Locate the cell with the specified text and output its [x, y] center coordinate. 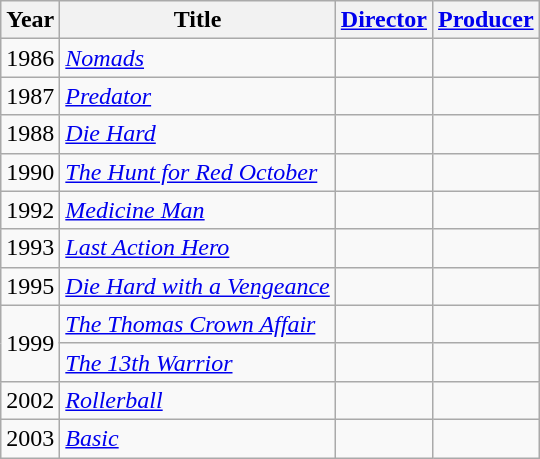
Last Action Hero [198, 248]
1992 [30, 210]
The 13th Warrior [198, 362]
Rollerball [198, 400]
Die Hard [198, 134]
Basic [198, 438]
1995 [30, 286]
Year [30, 20]
Title [198, 20]
Die Hard with a Vengeance [198, 286]
1990 [30, 172]
2003 [30, 438]
Nomads [198, 58]
Medicine Man [198, 210]
Director [384, 20]
1988 [30, 134]
1987 [30, 96]
1986 [30, 58]
The Thomas Crown Affair [198, 324]
1993 [30, 248]
Producer [486, 20]
1999 [30, 343]
The Hunt for Red October [198, 172]
2002 [30, 400]
Predator [198, 96]
